Output the [X, Y] coordinate of the center of the cell containing the given text.  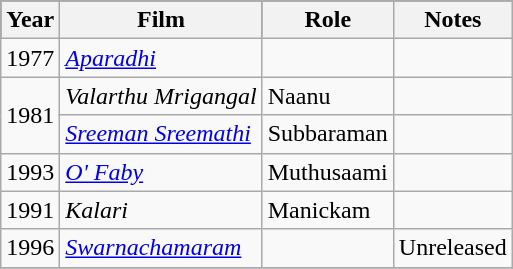
Aparadhi [161, 58]
1981 [30, 115]
Unreleased [452, 248]
1993 [30, 172]
Sreeman Sreemathi [161, 134]
Valarthu Mrigangal [161, 96]
O' Faby [161, 172]
Notes [452, 20]
Film [161, 20]
Kalari [161, 210]
Muthusaami [328, 172]
1977 [30, 58]
Year [30, 20]
Swarnachamaram [161, 248]
1996 [30, 248]
Role [328, 20]
Naanu [328, 96]
Manickam [328, 210]
Subbaraman [328, 134]
1991 [30, 210]
